For the text-containing cell, return its midpoint in (X, Y) coordinate format. 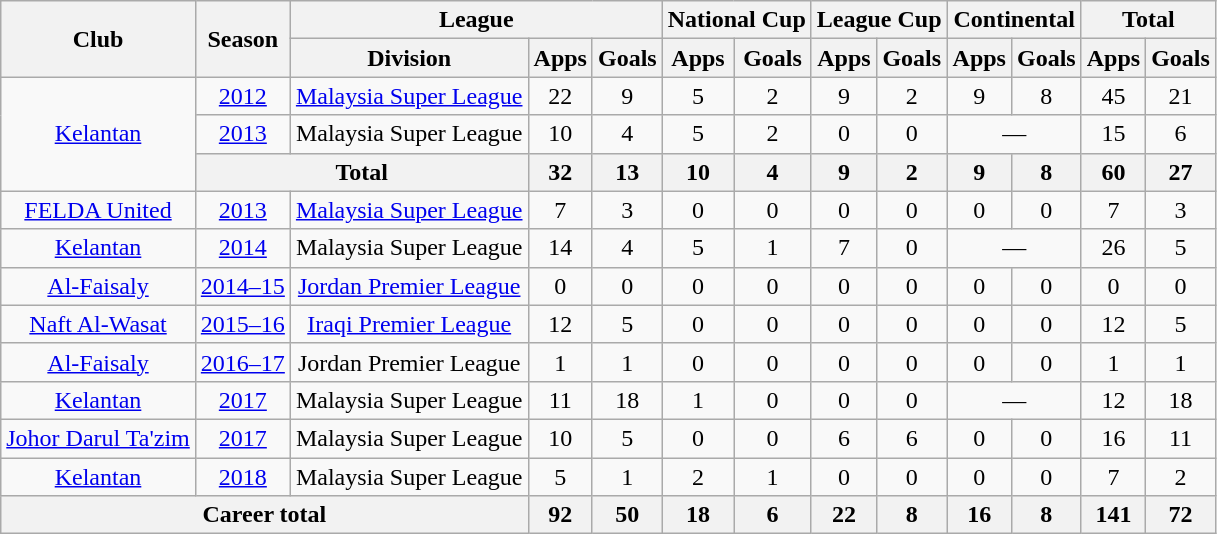
League (476, 20)
Johor Darul Ta'zim (98, 438)
Naft Al-Wasat (98, 324)
2012 (242, 96)
Division (409, 58)
14 (560, 248)
92 (560, 515)
2014–15 (242, 286)
50 (627, 515)
2014 (242, 248)
2018 (242, 477)
21 (1181, 96)
72 (1181, 515)
15 (1113, 134)
Season (242, 39)
27 (1181, 172)
2016–17 (242, 362)
Iraqi Premier League (409, 324)
Continental (1014, 20)
45 (1113, 96)
Club (98, 39)
26 (1113, 248)
32 (560, 172)
141 (1113, 515)
National Cup (736, 20)
2015–16 (242, 324)
13 (627, 172)
Career total (264, 515)
FELDA United (98, 210)
60 (1113, 172)
League Cup (879, 20)
